Detect which cell encompasses the target text, then output its (x, y) center coordinate. 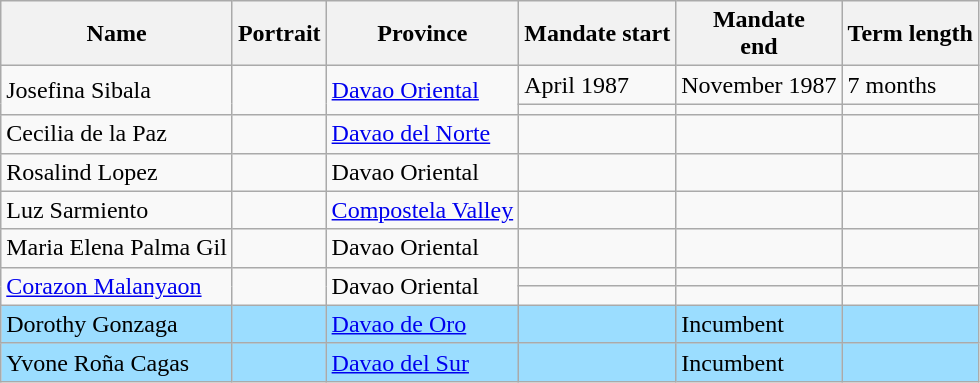
Davao de Oro (422, 324)
Davao del Norte (422, 134)
Yvone Roña Cagas (117, 362)
Term length (910, 34)
Davao del Sur (422, 362)
Mandateend (759, 34)
Rosalind Lopez (117, 172)
November 1987 (759, 85)
Cecilia de la Paz (117, 134)
Luz Sarmiento (117, 210)
Compostela Valley (422, 210)
Corazon Malanyaon (117, 286)
April 1987 (598, 85)
Portrait (279, 34)
Province (422, 34)
7 months (910, 85)
Maria Elena Palma Gil (117, 248)
Josefina Sibala (117, 90)
Dorothy Gonzaga (117, 324)
Name (117, 34)
Mandate start (598, 34)
